From the cell containing the given text, extract its center point as [x, y] coordinate. 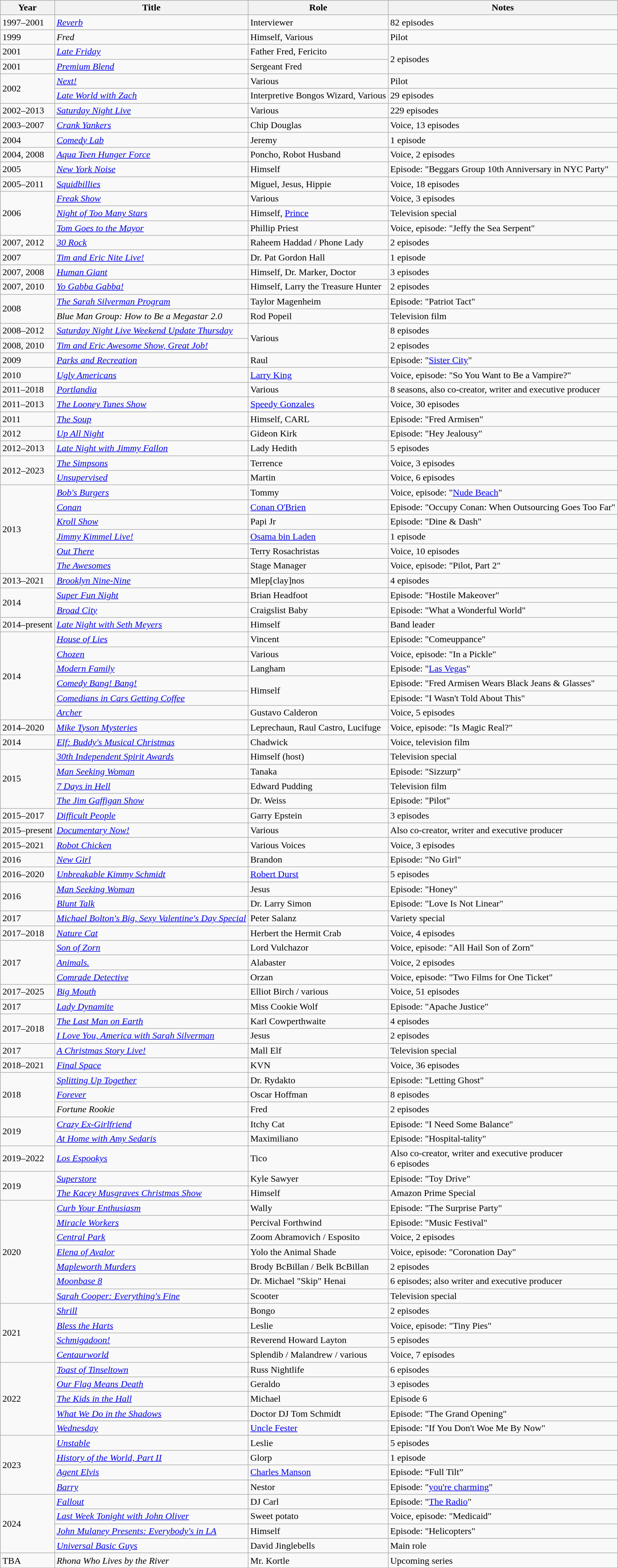
Taylor Magenheim [318, 301]
Voice, episode: "Two Films for One Ticket" [503, 977]
Larry King [318, 375]
Orzan [318, 977]
Percival Forthwind [318, 1223]
2002 [27, 88]
Voice, 18 episodes [503, 184]
2007, 2010 [27, 287]
Crank Yankers [151, 125]
2008, 2010 [27, 345]
Squidbillies [151, 184]
Interviewer [318, 22]
Episode: "Patriot Tact" [503, 301]
Voice, episode: "Is Magic Real?" [503, 727]
Moonbase 8 [151, 1281]
Amazon Prime Special [503, 1193]
2022 [27, 1399]
Sergeant Fred [318, 66]
1999 [27, 37]
The Kids in the Hall [151, 1399]
Maximiliano [318, 1139]
Voice, 30 episodes [503, 404]
Itchy Cat [318, 1124]
Vincent [318, 639]
Reverend Howard Layton [318, 1340]
Late Night with Seth Meyers [151, 624]
Dr. Weiss [318, 801]
Episode: "Apache Justice" [503, 1006]
229 episodes [503, 110]
2008–2012 [27, 331]
Splitting Up Together [151, 1080]
Martin [318, 478]
Poncho, Robot Husband [318, 154]
Robert Durst [318, 874]
29 episodes [503, 96]
2007 [27, 257]
Voice, television film [503, 742]
Chadwick [318, 742]
Episode: "Pilot" [503, 801]
Terrence [318, 463]
2018–2021 [27, 1065]
Gustavo Calderon [318, 713]
Central Park [151, 1237]
Episode: "Fred Armisen Wears Black Jeans & Glasses" [503, 683]
Freak Show [151, 199]
Saturday Night Live [151, 110]
Leprechaun, Raul Castro, Lucifuge [318, 727]
Fallout [151, 1502]
Bob's Burgers [151, 492]
Year [27, 8]
Peter Salanz [318, 918]
Last Week Tonight with John Oliver [151, 1516]
Episode: "The Surprise Party" [503, 1208]
Unstable [151, 1443]
Splendib / Malandrew / various [318, 1355]
Episode: "I Need Some Balance" [503, 1124]
Los Espookys [151, 1159]
Brooklyn Nine-Nine [151, 580]
Variety special [503, 918]
Karl Cowperthwaite [318, 1021]
Title [151, 8]
Sweet potato [318, 1516]
Archer [151, 713]
Bongo [318, 1311]
Himself, Larry the Treasure Hunter [318, 287]
Unsupervised [151, 478]
Edward Pudding [318, 786]
At Home with Amy Sedaris [151, 1139]
2023 [27, 1465]
2008 [27, 309]
Voice, episode: "All Hail Son of Zorn" [503, 948]
Tommy [318, 492]
Himself (host) [318, 757]
The Kacey Musgraves Christmas Show [151, 1193]
Out There [151, 551]
Blunt Talk [151, 904]
Bless the Harts [151, 1325]
6 episodes; also writer and executive producer [503, 1281]
2017–2025 [27, 992]
Late Night with Jimmy Fallon [151, 448]
Episode: "Beggars Group 10th Anniversary in NYC Party" [503, 169]
2021 [27, 1333]
Tim and Eric Awesome Show, Great Job! [151, 345]
Upcoming series [503, 1560]
Episode: "Hostile Makeover" [503, 595]
Lady Hedith [318, 448]
Documentary Now! [151, 830]
Shrill [151, 1311]
2005 [27, 169]
What We Do in the Shadows [151, 1414]
Episode: "The Grand Opening" [503, 1414]
Voice, episode: "Pilot, Part 2" [503, 566]
Episode: "Toy Drive" [503, 1179]
Schmigadoon! [151, 1340]
Herbert the Hermit Crab [318, 933]
Osama bin Laden [318, 536]
Michael [318, 1399]
Dr. Michael "Skip" Henai [318, 1281]
2013 [27, 529]
Tico [318, 1159]
Russ Nightlife [318, 1370]
Premium Blend [151, 66]
Universal Basic Guys [151, 1546]
Up All Night [151, 434]
Voice, 4 episodes [503, 933]
The Awesomes [151, 566]
Our Flag Means Death [151, 1384]
Animals. [151, 962]
Dr. Larry Simon [318, 904]
Episode: "Sister City" [503, 360]
Comedy Lab [151, 140]
Zoom Abramovich / Esposito [318, 1237]
2015–present [27, 830]
Charles Manson [318, 1472]
The Looney Tunes Show [151, 404]
Unbreakable Kimmy Schmidt [151, 874]
Tim and Eric Nite Live! [151, 257]
Curb Your Enthusiasm [151, 1208]
Episode: "Sizzurp" [503, 771]
Doctor DJ Tom Schmidt [318, 1414]
Gideon Kirk [318, 434]
Scooter [318, 1296]
2011 [27, 419]
Sarah Cooper: Everything's Fine [151, 1296]
Raheem Haddad / Phone Lady [318, 243]
John Mulaney Presents: Everybody's in LA [151, 1531]
House of Lies [151, 639]
Conan O'Brien [318, 507]
Chozen [151, 654]
Parks and Recreation [151, 360]
Geraldo [318, 1384]
Voice, 5 episodes [503, 713]
Jimmy Kimmel Live! [151, 536]
Himself, Various [318, 37]
2014–2020 [27, 727]
Human Giant [151, 272]
Mapleworth Murders [151, 1267]
David Jinglebells [318, 1546]
Stage Manager [318, 566]
Kroll Show [151, 522]
2012 [27, 434]
Episode: "Love Is Not Linear" [503, 904]
Phillip Priest [318, 228]
Role [318, 8]
TBA [27, 1560]
Michael Bolton's Big, Sexy Valentine's Day Special [151, 918]
Voice, 13 episodes [503, 125]
Episode: "No Girl" [503, 859]
Speedy Gonzales [318, 404]
Final Space [151, 1065]
Papi Jr [318, 522]
2005–2011 [27, 184]
Himself, Prince [318, 213]
The Sarah Silverman Program [151, 301]
The Soup [151, 419]
Voice, episode: "Nude Beach" [503, 492]
2011–2018 [27, 389]
Broad City [151, 610]
Lord Vulchazor [318, 948]
Chip Douglas [318, 125]
30th Independent Spirit Awards [151, 757]
Langham [318, 669]
Crazy Ex-Girlfriend [151, 1124]
2004, 2008 [27, 154]
2009 [27, 360]
2012–2013 [27, 448]
82 episodes [503, 22]
Modern Family [151, 669]
Episode: "Fred Armisen" [503, 419]
2003–2007 [27, 125]
Episode: "Hospital-tality" [503, 1139]
Dr. Rydakto [318, 1080]
Robot Chicken [151, 845]
The Simpsons [151, 463]
Reverb [151, 22]
Notes [503, 8]
Next! [151, 81]
2007, 2008 [27, 272]
2004 [27, 140]
1997–2001 [27, 22]
Voice, 10 episodes [503, 551]
2015–2017 [27, 815]
Jeremy [318, 140]
Superstore [151, 1179]
The Jim Gaffigan Show [151, 801]
2013–2021 [27, 580]
New York Noise [151, 169]
Episode: "Honey" [503, 889]
Yolo the Animal Shade [318, 1252]
Episode: "Helicopters" [503, 1531]
Son of Zorn [151, 948]
Interpretive Bongos Wizard, Various [318, 96]
Lady Dynamite [151, 1006]
2019–2022 [27, 1159]
Episode: "The Radio" [503, 1502]
Conan [151, 507]
Episode: "you're charming" [503, 1487]
Comedians in Cars Getting Coffee [151, 698]
Barry [151, 1487]
Nestor [318, 1487]
Garry Epstein [318, 815]
Episode: "Dine & Dash" [503, 522]
Main role [503, 1546]
Late Friday [151, 52]
Voice, 36 episodes [503, 1065]
Voice, episode: "In a Pickle" [503, 654]
Terry Rosachristas [318, 551]
A Christmas Story Live! [151, 1050]
Voice, 7 episodes [503, 1355]
Miracle Workers [151, 1223]
Blue Man Group: How to Be a Megastar 2.0 [151, 316]
Episode: "Occupy Conan: When Outsourcing Goes Too Far" [503, 507]
2006 [27, 213]
Father Fred, Fericito [318, 52]
Voice, episode: "Tiny Pies" [503, 1325]
DJ Carl [318, 1502]
Brian Headfoot [318, 595]
Episode: "Hey Jealousy" [503, 434]
Episode: "Music Festival" [503, 1223]
2002–2013 [27, 110]
Night of Too Many Stars [151, 213]
Episode: "I Wasn't Told About This" [503, 698]
2016–2020 [27, 874]
Mike Tyson Mysteries [151, 727]
Alabaster [318, 962]
2014–present [27, 624]
Rod Popeil [318, 316]
Episode: "If You Don't Woe Me By Now" [503, 1428]
Brandon [318, 859]
Raul [318, 360]
Voice, episode: "Jeffy the Sea Serpent" [503, 228]
Voice, 51 episodes [503, 992]
Episode: “Full Tilt” [503, 1472]
Also co-creator, writer and executive producer 6 episodes [503, 1159]
Comedy Bang! Bang! [151, 683]
The Last Man on Earth [151, 1021]
Voice, episode: "Medicaid" [503, 1516]
Fortune Rookie [151, 1109]
Oscar Hoffman [318, 1094]
Episode: "What a Wonderful World" [503, 610]
8 seasons, also co-creator, writer and executive producer [503, 389]
Band leader [503, 624]
Craigslist Baby [318, 610]
2020 [27, 1252]
2012–2023 [27, 470]
Kyle Sawyer [318, 1179]
Dr. Pat Gordon Hall [318, 257]
2018 [27, 1094]
Miguel, Jesus, Hippie [318, 184]
Super Fun Night [151, 595]
6 episodes [503, 1370]
Episode: "Letting Ghost" [503, 1080]
2011–2013 [27, 404]
I Love You, America with Sarah Silverman [151, 1036]
New Girl [151, 859]
Portlandia [151, 389]
Episode: "Las Vegas" [503, 669]
2007, 2012 [27, 243]
Mr. Kortle [318, 1560]
Episode: "Comeuppance" [503, 639]
Voice, 6 episodes [503, 478]
Big Mouth [151, 992]
Glorp [318, 1458]
Himself, CARL [318, 419]
Agent Elvis [151, 1472]
Comrade Detective [151, 977]
KVN [318, 1065]
Voice, episode: "So You Want to Be a Vampire?" [503, 375]
2015–2021 [27, 845]
Miss Cookie Wolf [318, 1006]
Mall Elf [318, 1050]
Elliot Birch / various [318, 992]
Brody BcBillan / Belk BcBillan [318, 1267]
Wally [318, 1208]
Yo Gabba Gabba! [151, 287]
Rhona Who Lives by the River [151, 1560]
Tanaka [318, 771]
Elena of Avalor [151, 1252]
Various Voices [318, 845]
Nature Cat [151, 933]
Himself, Dr. Marker, Doctor [318, 272]
Saturday Night Live Weekend Update Thursday [151, 331]
Voice, episode: "Coronation Day" [503, 1252]
Episode 6 [503, 1399]
Forever [151, 1094]
2010 [27, 375]
Elf: Buddy's Musical Christmas [151, 742]
Tom Goes to the Mayor [151, 228]
Toast of Tinseltown [151, 1370]
Ugly Americans [151, 375]
Also co-creator, writer and executive producer [503, 830]
Mlep[clay]nos [318, 580]
Wednesday [151, 1428]
2015 [27, 779]
History of the World, Part II [151, 1458]
7 Days in Hell [151, 786]
30 Rock [151, 243]
Difficult People [151, 815]
Late World with Zach [151, 96]
2024 [27, 1524]
Centaurworld [151, 1355]
Aqua Teen Hunger Force [151, 154]
Uncle Fester [318, 1428]
